Return (X, Y) of the center of cell containing provided text 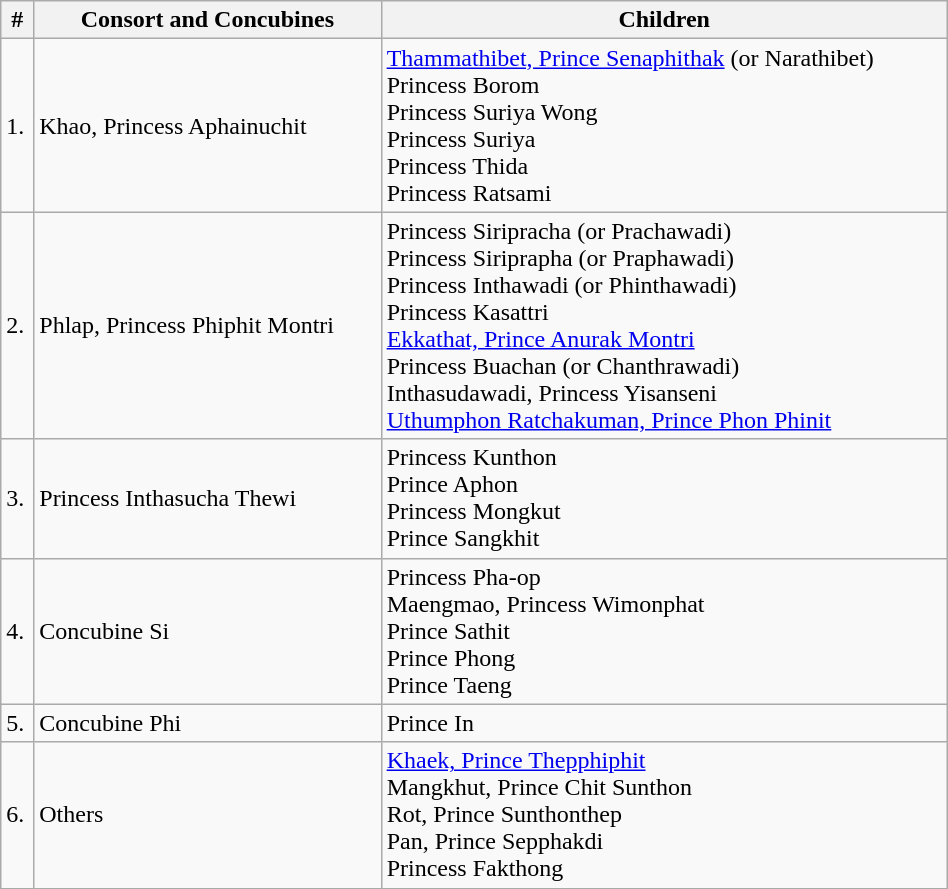
Princess KunthonPrince AphonPrincess MongkutPrince Sangkhit (664, 498)
Khao, Princess Aphainuchit (208, 126)
Thammathibet, Prince Senaphithak (or Narathibet)Princess BoromPrincess Suriya WongPrincess SuriyaPrincess ThidaPrincess Ratsami (664, 126)
Princess Inthasucha Thewi (208, 498)
Prince In (664, 723)
6. (18, 815)
2. (18, 326)
Others (208, 815)
# (18, 20)
5. (18, 723)
Phlap, Princess Phiphit Montri (208, 326)
1. (18, 126)
4. (18, 631)
3. (18, 498)
Children (664, 20)
Consort and Concubines (208, 20)
Khaek, Prince ThepphiphitMangkhut, Prince Chit SunthonRot, Prince SunthonthepPan, Prince SepphakdiPrincess Fakthong (664, 815)
Princess Pha-opMaengmao, Princess WimonphatPrince SathitPrince PhongPrince Taeng (664, 631)
Concubine Si (208, 631)
Concubine Phi (208, 723)
